Find where the given text appears and provide that cell's center as (x, y) coordinate. 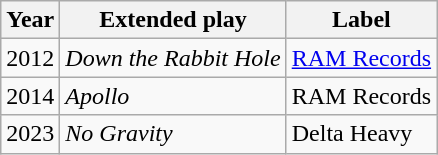
2014 (30, 96)
Apollo (173, 96)
Down the Rabbit Hole (173, 58)
Delta Heavy (361, 134)
2012 (30, 58)
No Gravity (173, 134)
2023 (30, 134)
Label (361, 20)
Extended play (173, 20)
Year (30, 20)
